Return [X, Y] of the center of cell containing provided text 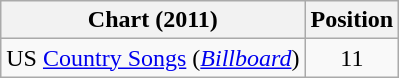
11 [352, 58]
Chart (2011) [153, 20]
Position [352, 20]
US Country Songs (Billboard) [153, 58]
